Detect which cell encompasses the target text, then output its (X, Y) center coordinate. 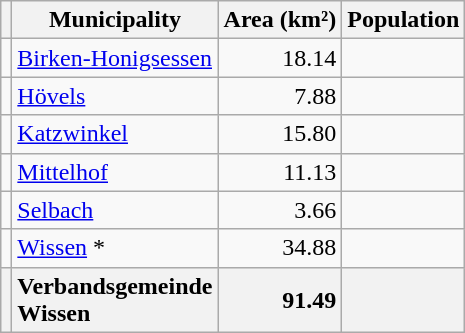
3.66 (280, 210)
Mittelhof (115, 172)
Population (404, 20)
Selbach (115, 210)
91.49 (280, 300)
18.14 (280, 58)
Birken-Honigsessen (115, 58)
Hövels (115, 96)
15.80 (280, 134)
Area (km²) (280, 20)
7.88 (280, 96)
11.13 (280, 172)
34.88 (280, 248)
Municipality (115, 20)
Wissen * (115, 248)
VerbandsgemeindeWissen (115, 300)
Katzwinkel (115, 134)
